Output the [X, Y] coordinate of the center of the cell containing the given text.  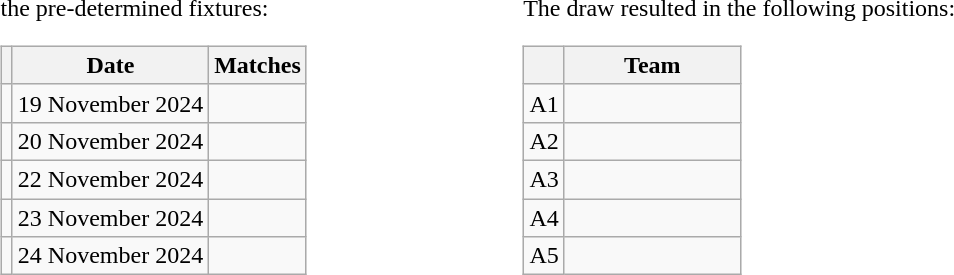
Date [110, 65]
A3 [544, 179]
A2 [544, 141]
A4 [544, 217]
19 November 2024 [110, 103]
Team [652, 65]
A5 [544, 256]
20 November 2024 [110, 141]
Matches [258, 65]
22 November 2024 [110, 179]
24 November 2024 [110, 256]
A1 [544, 103]
23 November 2024 [110, 217]
